Scan for the cell matching the given text and deliver its [x, y] coordinate at center. 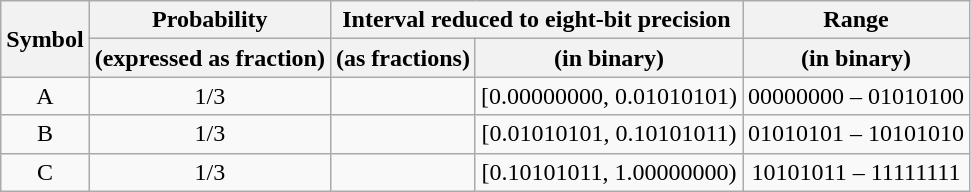
Symbol [45, 39]
10101011 – 11111111 [856, 172]
Range [856, 20]
[0.00000000, 0.01010101) [608, 96]
Probability [210, 20]
01010101 – 10101010 [856, 134]
00000000 – 01010100 [856, 96]
(expressed as fraction) [210, 58]
C [45, 172]
[0.10101011, 1.00000000) [608, 172]
A [45, 96]
(as fractions) [402, 58]
Interval reduced to eight-bit precision [536, 20]
B [45, 134]
[0.01010101, 0.10101011) [608, 134]
